For the text-containing cell, return its midpoint in [x, y] coordinate format. 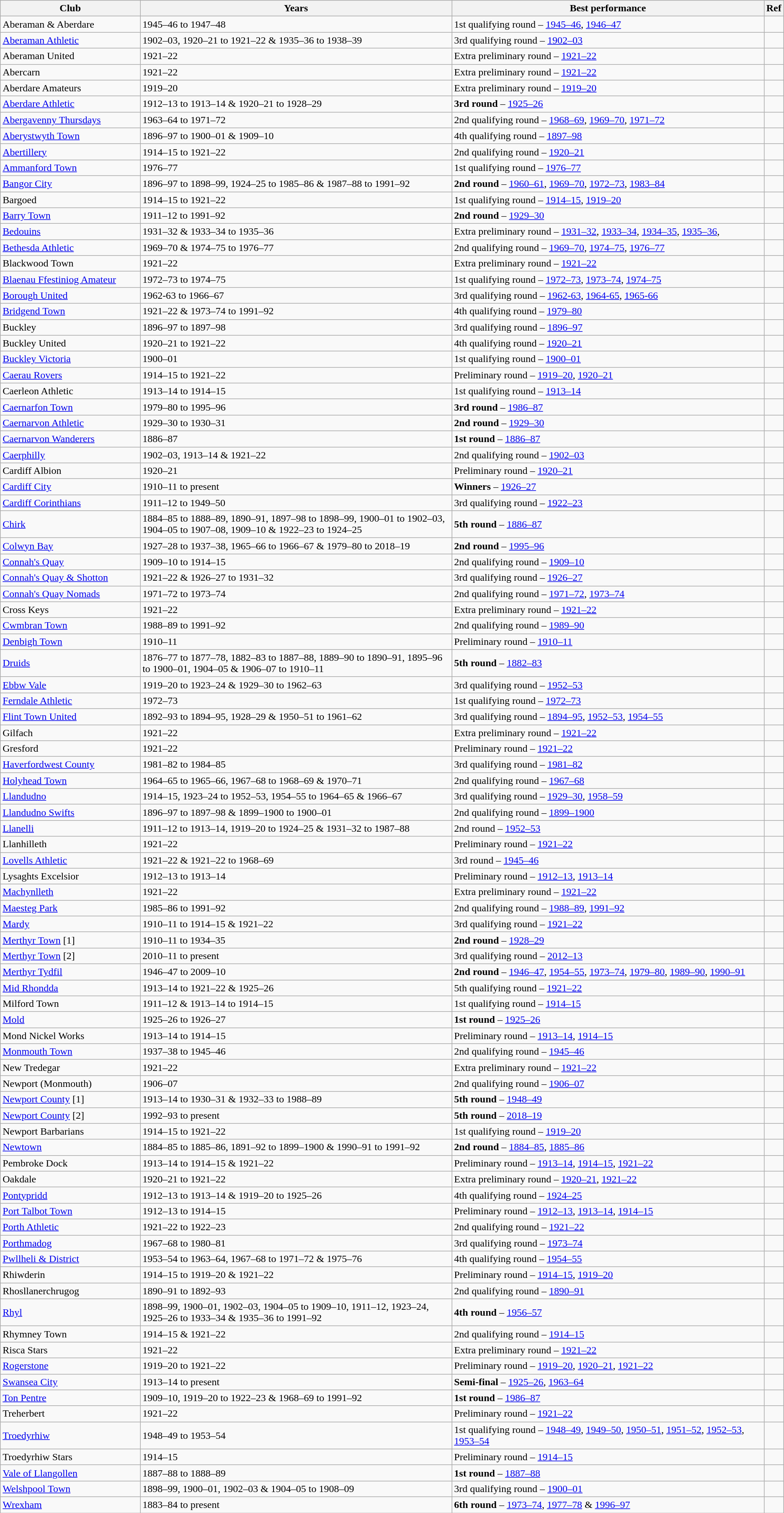
Abergavenny Thursdays [70, 120]
1912–13 to 1913–14 & 1919–20 to 1925–26 [296, 1195]
Merthyr Tydfil [70, 972]
3rd qualifying round – 1929–30, 1958–59 [608, 797]
Pontypridd [70, 1195]
1902–03, 1913–14 & 1921–22 [296, 455]
1913–14 to 1921–22 & 1925–26 [296, 988]
1900–01 [296, 359]
Welshpool Town [70, 1489]
1920–21 [296, 471]
4th round – 1956–57 [608, 1312]
Mold [70, 1020]
2nd round – 1995–96 [608, 546]
1921–22 & 1973–74 to 1991–92 [296, 311]
Merthyr Town [2] [70, 956]
Aberaman & Aberdare [70, 24]
1971–72 to 1973–74 [296, 594]
Aberdare Athletic [70, 104]
Newport County [1] [70, 1099]
Connah's Quay & Shotton [70, 578]
1883–84 to present [296, 1505]
1909–10, 1919–20 to 1922–23 & 1968–69 to 1991–92 [296, 1398]
Denbigh Town [70, 641]
1st qualifying round – 1913–14 [608, 391]
Preliminary round – 1912–13, 1913–14 [608, 876]
1910–11 to 1934–35 [296, 940]
Mid Rhondda [70, 988]
Chirk [70, 525]
3rd qualifying round – 1921–22 [608, 924]
3rd round – 1986–87 [608, 407]
Holyhead Town [70, 781]
1st qualifying round – 1972–73, 1973–74, 1974–75 [608, 279]
2nd qualifying round – 1902–03 [608, 455]
1919–20 to 1921–22 [296, 1366]
5th round – 1882–83 [608, 663]
Preliminary round – 1914–15, 1919–20 [608, 1275]
2nd qualifying round – 1920–21 [608, 152]
1st qualifying round – 1919–20 [608, 1131]
2nd qualifying round – 1971–72, 1973–74 [608, 594]
1892–93 to 1894–95, 1928–29 & 1950–51 to 1961–62 [296, 716]
4th qualifying round – 1979–80 [608, 311]
Ebbw Vale [70, 685]
1914–15 to 1919–20 & 1921–22 [296, 1275]
Caernarvon Wanderers [70, 439]
1962-63 to 1966–67 [296, 295]
1896–97 to 1897–98 & 1899–1900 to 1900–01 [296, 812]
1931–32 & 1933–34 to 1935–36 [296, 232]
1906–07 [296, 1084]
2nd round – 1946–47, 1954–55, 1973–74, 1979–80, 1989–90, 1990–91 [608, 972]
1st round – 1887–88 [608, 1473]
Llandudno [70, 797]
2nd round – 1952–53 [608, 828]
1909–10 to 1914–15 [296, 562]
Port Talbot Town [70, 1211]
1921–22 & 1926–27 to 1931–32 [296, 578]
2nd qualifying round – 1921–22 [608, 1227]
Troedyrhiw [70, 1435]
Bedouins [70, 232]
1911–12 to 1913–14, 1919–20 to 1924–25 & 1931–32 to 1987–88 [296, 828]
Borough United [70, 295]
1902–03, 1920–21 to 1921–22 & 1935–36 to 1938–39 [296, 40]
Rhyl [70, 1312]
1896–97 to 1897–98 [296, 327]
1912–13 to 1913–14 & 1920–21 to 1928–29 [296, 104]
Preliminary round – 1912–13, 1913–14, 1914–15 [608, 1211]
2nd qualifying round – 1890–91 [608, 1291]
Lovells Athletic [70, 860]
3rd round – 1925–26 [608, 104]
Rogerstone [70, 1366]
Flint Town United [70, 716]
1967–68 to 1980–81 [296, 1243]
2nd qualifying round – 1945–46 [608, 1052]
Preliminary round – 1910–11 [608, 641]
Cardiff Corinthians [70, 503]
1886–87 [296, 439]
3rd round – 1945–46 [608, 860]
Cardiff City [70, 487]
Blaenau Ffestiniog Amateur [70, 279]
1979–80 to 1995–96 [296, 407]
Cwmbran Town [70, 626]
1914–15 & 1921–22 [296, 1334]
2nd round – 1928–29 [608, 940]
1911–12 to 1949–50 [296, 503]
Rhiwderin [70, 1275]
1964–65 to 1965–66, 1967–68 to 1968–69 & 1970–71 [296, 781]
Caerau Rovers [70, 375]
1st qualifying round – 1914–15 [608, 1004]
1927–28 to 1937–38, 1965–66 to 1966–67 & 1979–80 to 2018–19 [296, 546]
Winners – 1926–27 [608, 487]
1972–73 [296, 701]
1876–77 to 1877–78, 1882–83 to 1887–88, 1889–90 to 1890–91, 1895–96 to 1900–01, 1904–05 & 1906–07 to 1910–11 [296, 663]
Wrexham [70, 1505]
Rhosllanerchrugog [70, 1291]
Years [296, 8]
New Tredegar [70, 1068]
Newport Barbarians [70, 1131]
Buckley Victoria [70, 359]
1896–97 to 1900–01 & 1909–10 [296, 136]
3rd qualifying round – 1900–01 [608, 1489]
2nd qualifying round – 1909–10 [608, 562]
2nd qualifying round – 1969–70, 1974–75, 1976–77 [608, 248]
1st qualifying round – 1948–49, 1949–50, 1950–51, 1951–52, 1952–53, 1953–54 [608, 1435]
Abercarn [70, 72]
Porthmadog [70, 1243]
Newport (Monmouth) [70, 1084]
Ferndale Athletic [70, 701]
1911–12 & 1913–14 to 1914–15 [296, 1004]
Llanelli [70, 828]
5th round – 1948–49 [608, 1099]
Connah's Quay Nomads [70, 594]
4th qualifying round – 1924–25 [608, 1195]
5th round – 2018–19 [608, 1115]
1911–12 to 1991–92 [296, 216]
Preliminary round – 1913–14, 1914–15 [608, 1036]
3rd qualifying round – 1902–03 [608, 40]
Caerphilly [70, 455]
1985–86 to 1991–92 [296, 908]
5th qualifying round – 1921–22 [608, 988]
2nd qualifying round – 1906–07 [608, 1084]
Cross Keys [70, 610]
Pembroke Dock [70, 1163]
2nd round – 1884–85, 1885–86 [608, 1147]
1st qualifying round – 1900–01 [608, 359]
3rd qualifying round – 1952–53 [608, 685]
Oakdale [70, 1179]
2010–11 to present [296, 956]
1914–15, 1923–24 to 1952–53, 1954–55 to 1964–65 & 1966–67 [296, 797]
Aberaman United [70, 56]
1st round – 1986–87 [608, 1398]
Llandudno Swifts [70, 812]
Machynlleth [70, 892]
2nd qualifying round – 1988–89, 1991–92 [608, 908]
Preliminary round – 1919–20, 1920–21 [608, 375]
Swansea City [70, 1382]
1896–97 to 1898–99, 1924–25 to 1985–86 & 1987–88 to 1991–92 [296, 184]
1913–14 to 1930–31 & 1932–33 to 1988–89 [296, 1099]
2nd qualifying round – 1914–15 [608, 1334]
Druids [70, 663]
1929–30 to 1930–31 [296, 423]
Troedyrhiw Stars [70, 1457]
Semi-final – 1925–26, 1963–64 [608, 1382]
3rd qualifying round – 1894–95, 1952–53, 1954–55 [608, 716]
Aberaman Athletic [70, 40]
1st round – 1925–26 [608, 1020]
1898–99, 1900–01, 1902–03 & 1904–05 to 1908–09 [296, 1489]
1948–49 to 1953–54 [296, 1435]
4th qualifying round – 1920–21 [608, 343]
1887–88 to 1888–89 [296, 1473]
Monmouth Town [70, 1052]
1st qualifying round – 1976–77 [608, 168]
1914–15 [296, 1457]
Newtown [70, 1147]
3rd qualifying round – 1926–27 [608, 578]
1st round – 1886–87 [608, 439]
Rhymney Town [70, 1334]
Bridgend Town [70, 311]
Caernarvon Athletic [70, 423]
Preliminary round – 1914–15 [608, 1457]
Preliminary round – 1920–21 [608, 471]
2nd round – 1960–61, 1969–70, 1972–73, 1983–84 [608, 184]
1st qualifying round – 1972–73 [608, 701]
Vale of Llangollen [70, 1473]
1963–64 to 1971–72 [296, 120]
1884–85 to 1885–86, 1891–92 to 1899–1900 & 1990–91 to 1991–92 [296, 1147]
Aberystwyth Town [70, 136]
Caernarfon Town [70, 407]
Ton Pentre [70, 1398]
1953–54 to 1963–64, 1967–68 to 1971–72 & 1975–76 [296, 1259]
Bargoed [70, 200]
Milford Town [70, 1004]
1921–22 to 1922–23 [296, 1227]
Preliminary round – 1913–14, 1914–15, 1921–22 [608, 1163]
1972–73 to 1974–75 [296, 279]
2nd qualifying round – 1899–1900 [608, 812]
1st qualifying round – 1945–46, 1946–47 [608, 24]
2nd qualifying round – 1967–68 [608, 781]
1992–93 to present [296, 1115]
Preliminary round – 1919–20, 1920–21, 1921–22 [608, 1366]
6th round – 1973–74, 1977–78 & 1996–97 [608, 1505]
Barry Town [70, 216]
1988–89 to 1991–92 [296, 626]
Mond Nickel Works [70, 1036]
Ammanford Town [70, 168]
1884–85 to 1888–89, 1890–91, 1897–98 to 1898–99, 1900–01 to 1902–03, 1904–05 to 1907–08, 1909–10 & 1922–23 to 1924–25 [296, 525]
Pwllheli & District [70, 1259]
Bangor City [70, 184]
1919–20 [296, 88]
Newport County [2] [70, 1115]
4th qualifying round – 1954–55 [608, 1259]
3rd qualifying round – 1896–97 [608, 327]
1910–11 [296, 641]
5th round – 1886–87 [608, 525]
Buckley United [70, 343]
1976–77 [296, 168]
1913–14 to 1914–15 & 1921–22 [296, 1163]
1937–38 to 1945–46 [296, 1052]
Maesteg Park [70, 908]
1st qualifying round – 1914–15, 1919–20 [608, 200]
Porth Athletic [70, 1227]
3rd qualifying round – 1922–23 [608, 503]
Caerleon Athletic [70, 391]
Treherbert [70, 1414]
1945–46 to 1947–48 [296, 24]
Lysaghts Excelsior [70, 876]
Merthyr Town [1] [70, 940]
Haverfordwest County [70, 765]
Risca Stars [70, 1350]
Colwyn Bay [70, 546]
1910–11 to present [296, 487]
Gilfach [70, 733]
1898–99, 1900–01, 1902–03, 1904–05 to 1909–10, 1911–12, 1923–24, 1925–26 to 1933–34 & 1935–36 to 1991–92 [296, 1312]
1913–14 to present [296, 1382]
1919–20 to 1923–24 & 1929–30 to 1962–63 [296, 685]
1981–82 to 1984–85 [296, 765]
Buckley [70, 327]
2nd qualifying round – 1989–90 [608, 626]
3rd qualifying round – 2012–13 [608, 956]
Extra preliminary round – 1919–20 [608, 88]
Mardy [70, 924]
3rd qualifying round – 1962-63, 1964-65, 1965-66 [608, 295]
Extra preliminary round – 1920–21, 1921–22 [608, 1179]
Abertillery [70, 152]
4th qualifying round – 1897–98 [608, 136]
Bethesda Athletic [70, 248]
Extra preliminary round – 1931–32, 1933–34, 1934–35, 1935–36, [608, 232]
3rd qualifying round – 1973–74 [608, 1243]
1969–70 & 1974–75 to 1976–77 [296, 248]
3rd qualifying round – 1981–82 [608, 765]
1921–22 & 1921–22 to 1968–69 [296, 860]
Gresford [70, 749]
1946–47 to 2009–10 [296, 972]
1910–11 to 1914–15 & 1921–22 [296, 924]
Cardiff Albion [70, 471]
Best performance [608, 8]
Blackwood Town [70, 264]
Llanhilleth [70, 844]
1890–91 to 1892–93 [296, 1291]
Ref [774, 8]
Connah's Quay [70, 562]
1912–13 to 1914–15 [296, 1211]
2nd qualifying round – 1968–69, 1969–70, 1971–72 [608, 120]
Aberdare Amateurs [70, 88]
Club [70, 8]
1912–13 to 1913–14 [296, 876]
1925–26 to 1926–27 [296, 1020]
